Find where the given text appears and provide that cell's center as (x, y) coordinate. 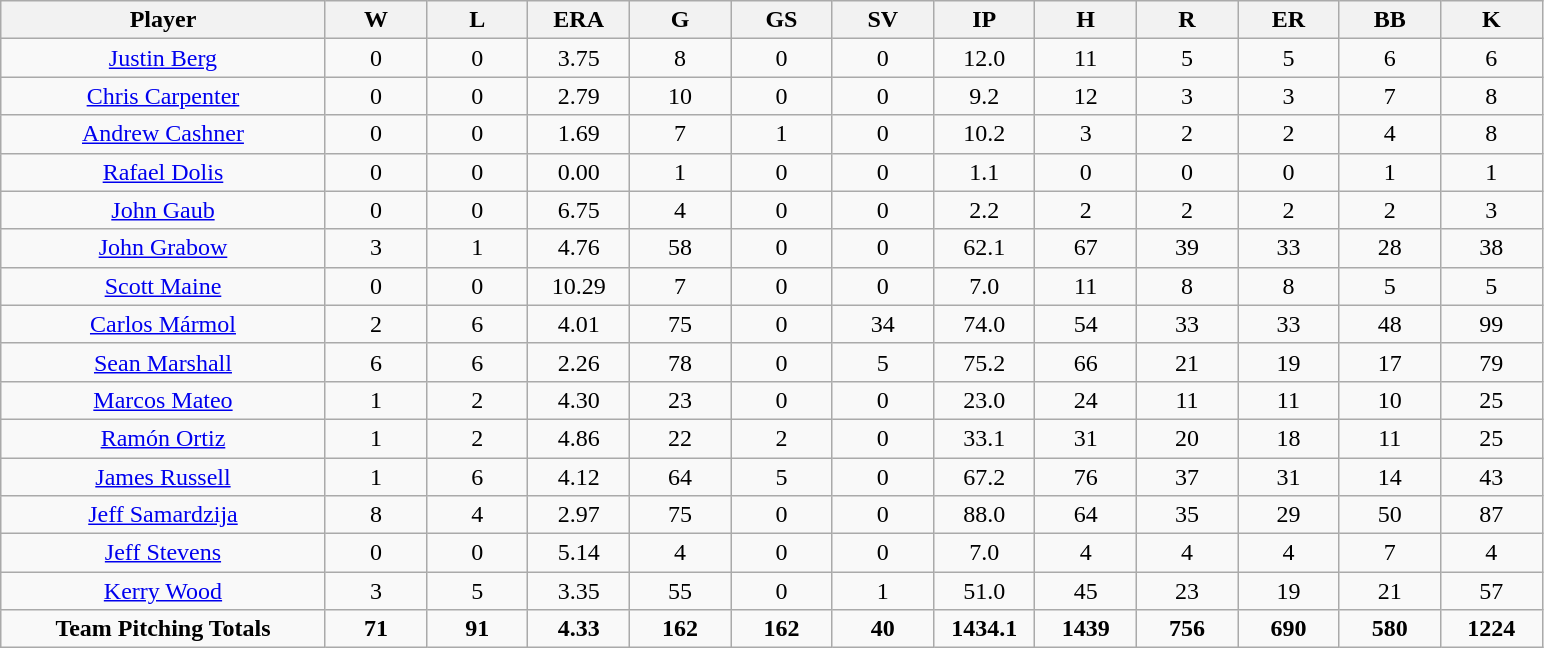
L (478, 20)
4.12 (578, 477)
H (1086, 20)
39 (1186, 248)
Chris Carpenter (163, 96)
4.86 (578, 438)
GS (782, 20)
87 (1491, 515)
40 (882, 629)
99 (1491, 324)
43 (1491, 477)
78 (680, 362)
35 (1186, 515)
2.79 (578, 96)
38 (1491, 248)
91 (478, 629)
18 (1288, 438)
88.0 (984, 515)
37 (1186, 477)
1.69 (578, 134)
10.29 (578, 286)
Sean Marshall (163, 362)
Scott Maine (163, 286)
2.97 (578, 515)
SV (882, 20)
1434.1 (984, 629)
James Russell (163, 477)
Jeff Stevens (163, 553)
76 (1086, 477)
28 (1390, 248)
10.2 (984, 134)
62.1 (984, 248)
Marcos Mateo (163, 400)
1.1 (984, 172)
67.2 (984, 477)
Justin Berg (163, 58)
Jeff Samardzija (163, 515)
IP (984, 20)
20 (1186, 438)
4.76 (578, 248)
BB (1390, 20)
79 (1491, 362)
1224 (1491, 629)
ER (1288, 20)
22 (680, 438)
1439 (1086, 629)
5.14 (578, 553)
55 (680, 591)
2.26 (578, 362)
34 (882, 324)
50 (1390, 515)
ERA (578, 20)
51.0 (984, 591)
74.0 (984, 324)
4.01 (578, 324)
45 (1086, 591)
12.0 (984, 58)
4.33 (578, 629)
67 (1086, 248)
K (1491, 20)
6.75 (578, 210)
Team Pitching Totals (163, 629)
Player (163, 20)
Kerry Wood (163, 591)
580 (1390, 629)
66 (1086, 362)
12 (1086, 96)
48 (1390, 324)
Ramón Ortiz (163, 438)
Andrew Cashner (163, 134)
690 (1288, 629)
9.2 (984, 96)
24 (1086, 400)
John Gaub (163, 210)
756 (1186, 629)
W (376, 20)
R (1186, 20)
John Grabow (163, 248)
Rafael Dolis (163, 172)
29 (1288, 515)
3.35 (578, 591)
2.2 (984, 210)
71 (376, 629)
33.1 (984, 438)
17 (1390, 362)
54 (1086, 324)
57 (1491, 591)
23.0 (984, 400)
58 (680, 248)
G (680, 20)
75.2 (984, 362)
Carlos Mármol (163, 324)
0.00 (578, 172)
3.75 (578, 58)
4.30 (578, 400)
14 (1390, 477)
